Search for the cell housing the specified text and yield its [x, y] center coordinate. 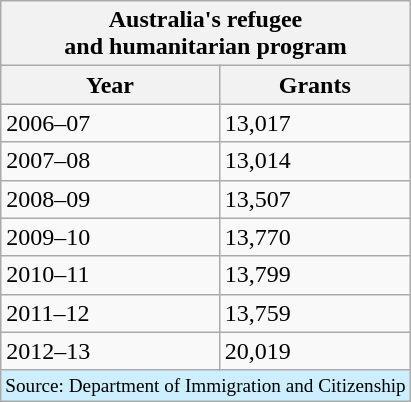
13,770 [314, 237]
2012–13 [110, 351]
13,507 [314, 199]
Grants [314, 85]
13,017 [314, 123]
2007–08 [110, 161]
13,014 [314, 161]
2011–12 [110, 313]
Year [110, 85]
13,799 [314, 275]
2010–11 [110, 275]
2009–10 [110, 237]
2006–07 [110, 123]
20,019 [314, 351]
2008–09 [110, 199]
13,759 [314, 313]
Source: Department of Immigration and Citizenship [206, 386]
Australia's refugeeand humanitarian program [206, 34]
